Pinpoint the cell where the given text exists, returning its [X, Y] midpoint coordinate. 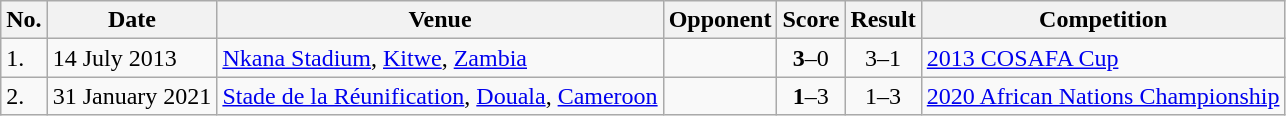
2020 African Nations Championship [1103, 96]
2013 COSAFA Cup [1103, 58]
1. [24, 58]
31 January 2021 [132, 96]
Date [132, 20]
Stade de la Réunification, Douala, Cameroon [440, 96]
3–1 [883, 58]
Competition [1103, 20]
Score [811, 20]
Result [883, 20]
Venue [440, 20]
No. [24, 20]
14 July 2013 [132, 58]
Opponent [720, 20]
3–0 [811, 58]
Nkana Stadium, Kitwe, Zambia [440, 58]
2. [24, 96]
